Locate the cell with the specified text and output its [x, y] center coordinate. 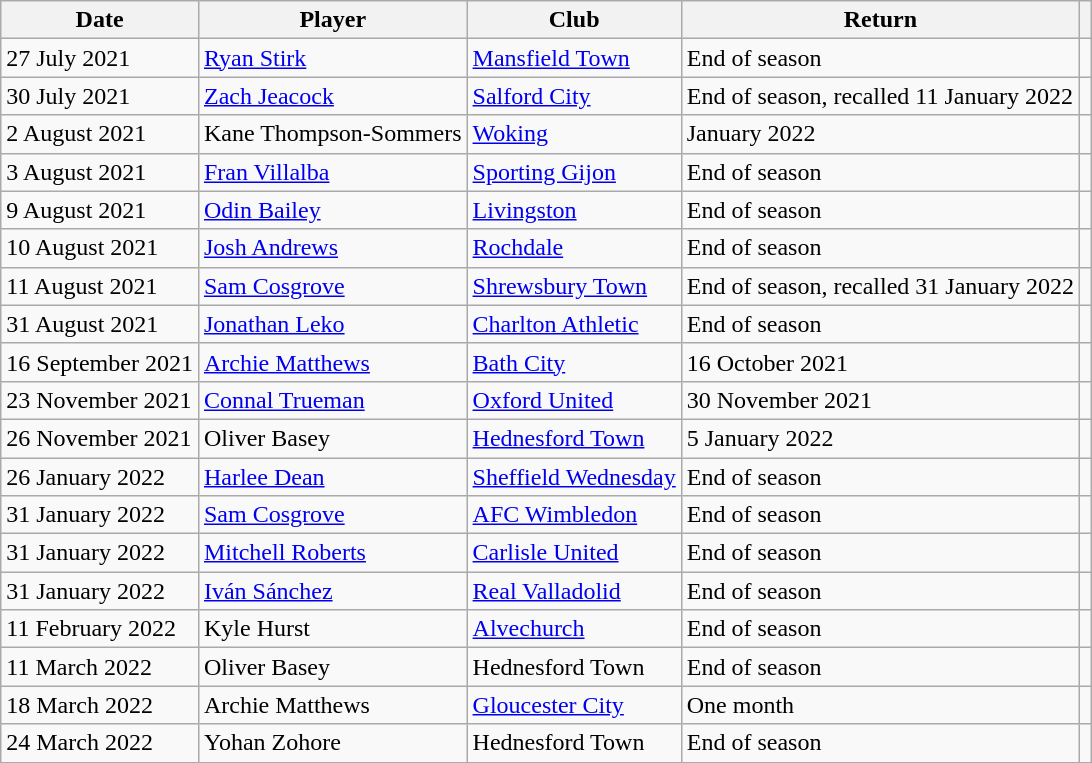
Kane Thompson-Sommers [332, 134]
Ryan Stirk [332, 58]
2 August 2021 [100, 134]
Bath City [574, 362]
Josh Andrews [332, 248]
16 September 2021 [100, 362]
Livingston [574, 210]
Date [100, 20]
30 November 2021 [880, 400]
Rochdale [574, 248]
24 March 2022 [100, 743]
End of season, recalled 11 January 2022 [880, 96]
Alvechurch [574, 629]
18 March 2022 [100, 705]
3 August 2021 [100, 172]
31 August 2021 [100, 324]
One month [880, 705]
Mitchell Roberts [332, 553]
Real Valladolid [574, 591]
Sporting Gijon [574, 172]
Yohan Zohore [332, 743]
11 March 2022 [100, 667]
End of season, recalled 31 January 2022 [880, 286]
Charlton Athletic [574, 324]
16 October 2021 [880, 362]
Harlee Dean [332, 477]
Kyle Hurst [332, 629]
Odin Bailey [332, 210]
Salford City [574, 96]
Jonathan Leko [332, 324]
26 November 2021 [100, 438]
27 July 2021 [100, 58]
Zach Jeacock [332, 96]
January 2022 [880, 134]
11 August 2021 [100, 286]
Iván Sánchez [332, 591]
Shrewsbury Town [574, 286]
30 July 2021 [100, 96]
AFC Wimbledon [574, 515]
9 August 2021 [100, 210]
Connal Trueman [332, 400]
Player [332, 20]
Return [880, 20]
Carlisle United [574, 553]
5 January 2022 [880, 438]
10 August 2021 [100, 248]
Club [574, 20]
Gloucester City [574, 705]
Oxford United [574, 400]
11 February 2022 [100, 629]
Sheffield Wednesday [574, 477]
23 November 2021 [100, 400]
26 January 2022 [100, 477]
Mansfield Town [574, 58]
Woking [574, 134]
Fran Villalba [332, 172]
